Provide the [x, y] coordinate of the cell's center where the given text is located.  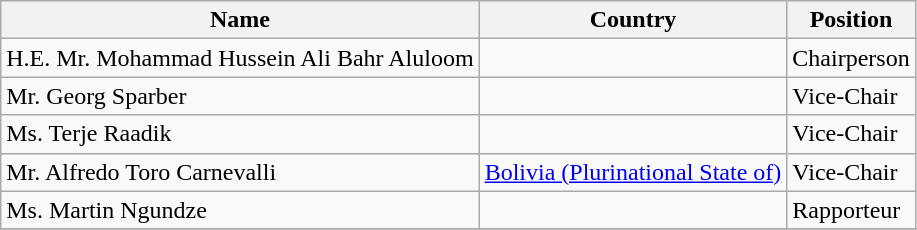
Mr. Georg Sparber [240, 96]
Position [851, 20]
Ms. Martin Ngundze [240, 210]
Ms. Terje Raadik [240, 134]
Name [240, 20]
Rapporteur [851, 210]
Bolivia (Plurinational State of) [633, 172]
Country [633, 20]
Chairperson [851, 58]
H.E. Mr. Mohammad Hussein Ali Bahr Aluloom [240, 58]
Mr. Alfredo Toro Carnevalli [240, 172]
